Search for the cell housing the specified text and yield its (x, y) center coordinate. 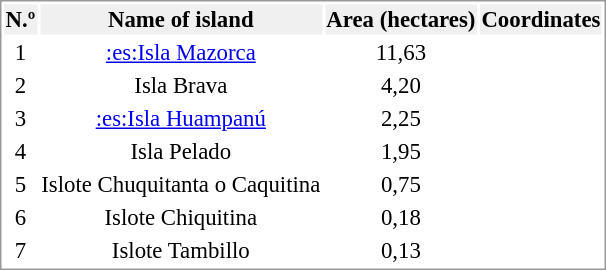
Area (hectares) (401, 19)
5 (20, 185)
2 (20, 85)
11,63 (401, 53)
1 (20, 53)
Name of island (181, 19)
4,20 (401, 85)
1,95 (401, 151)
:es:Isla Huampanú (181, 119)
0,75 (401, 185)
Coordinates (541, 19)
6 (20, 217)
Islote Chuquitanta o Caquitina (181, 185)
7 (20, 251)
Isla Pelado (181, 151)
0,13 (401, 251)
Islote Tambillo (181, 251)
N.º (20, 19)
2,25 (401, 119)
3 (20, 119)
4 (20, 151)
Isla Brava (181, 85)
Islote Chiquitina (181, 217)
:es:Isla Mazorca (181, 53)
0,18 (401, 217)
